Provide the [x, y] coordinate of the cell's center where the given text is located.  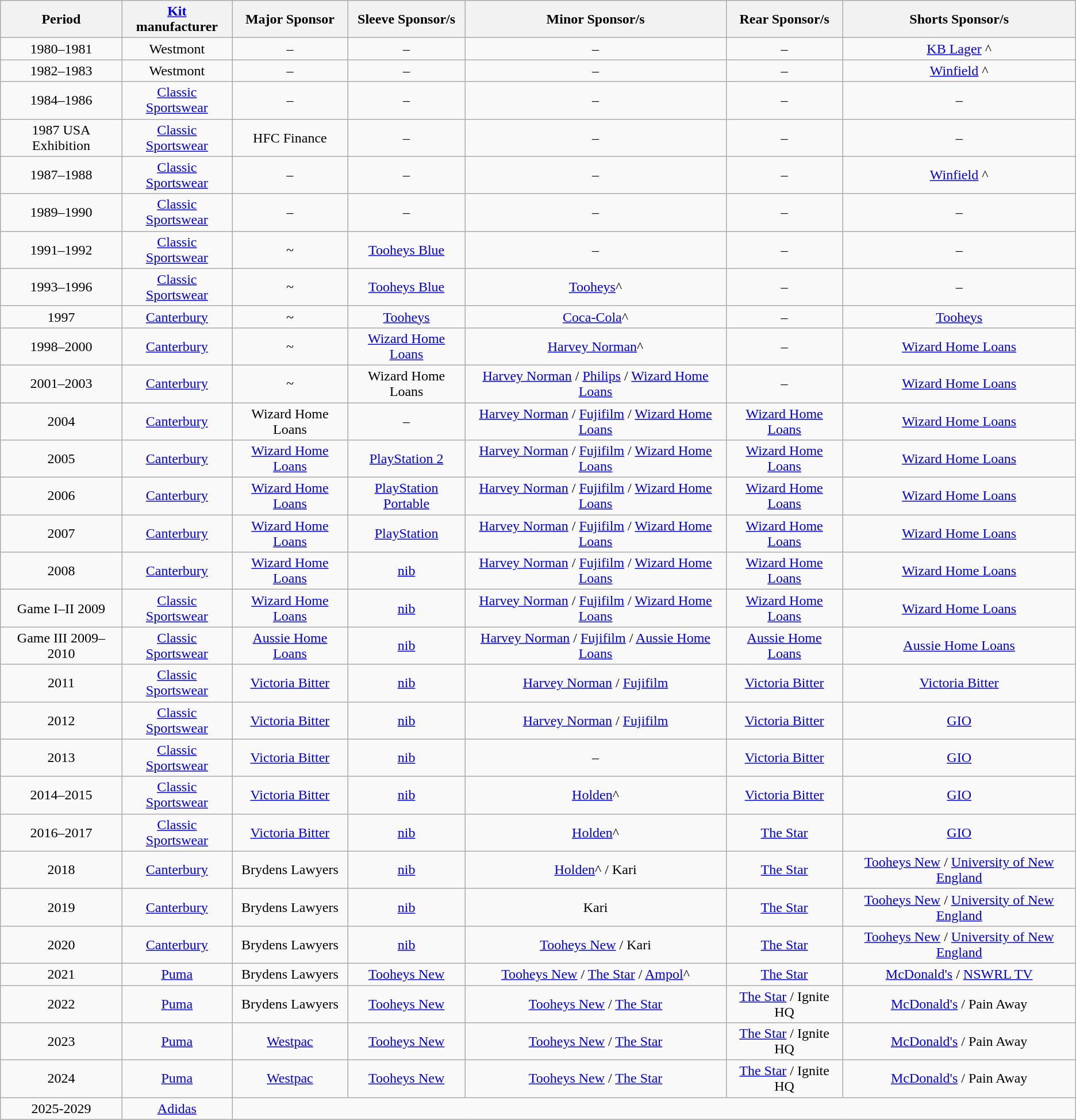
KB Lager ^ [959, 49]
2023 [61, 1041]
2006 [61, 497]
2013 [61, 757]
PlayStation Portable [406, 497]
1987 USA Exhibition [61, 138]
PlayStation 2 [406, 459]
PlayStation [406, 533]
2020 [61, 945]
Minor Sponsor/s [595, 20]
Kari [595, 907]
1998–2000 [61, 346]
2001–2003 [61, 384]
2016–2017 [61, 832]
McDonald's / NSWRL TV [959, 974]
Tooheys New / Kari [595, 945]
2021 [61, 974]
2022 [61, 1003]
2018 [61, 870]
2024 [61, 1079]
1984–1986 [61, 100]
1980–1981 [61, 49]
Holden^ / Kari [595, 870]
2007 [61, 533]
Coca-Cola^ [595, 317]
Harvey Norman^ [595, 346]
HFC Finance [290, 138]
Kit manufacturer [177, 20]
1991–1992 [61, 249]
2011 [61, 683]
2019 [61, 907]
2004 [61, 421]
Tooheys New / The Star / Ampol^ [595, 974]
2012 [61, 721]
1982–1983 [61, 71]
1989–1990 [61, 213]
Tooheys^ [595, 287]
1987–1988 [61, 175]
1997 [61, 317]
2025-2029 [61, 1109]
2005 [61, 459]
Game I–II 2009 [61, 608]
Major Sponsor [290, 20]
Period [61, 20]
2014–2015 [61, 795]
Adidas [177, 1109]
Game III 2009–2010 [61, 646]
1993–1996 [61, 287]
Shorts Sponsor/s [959, 20]
2008 [61, 571]
Harvey Norman / Fujifilm / Aussie Home Loans [595, 646]
Harvey Norman / Philips / Wizard Home Loans [595, 384]
Sleeve Sponsor/s [406, 20]
Rear Sponsor/s [784, 20]
